Locate the cell with the specified text and output its [X, Y] center coordinate. 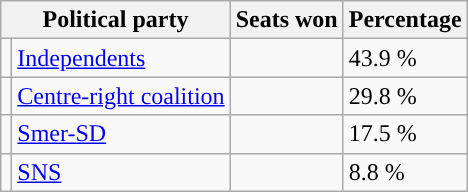
Independents [121, 58]
Smer-SD [121, 134]
Percentage [405, 20]
SNS [121, 172]
Seats won [286, 20]
Political party [116, 20]
43.9 % [405, 58]
29.8 % [405, 96]
8.8 % [405, 172]
Centre-right coalition [121, 96]
17.5 % [405, 134]
